Find where the given text appears and provide that cell's center as (X, Y) coordinate. 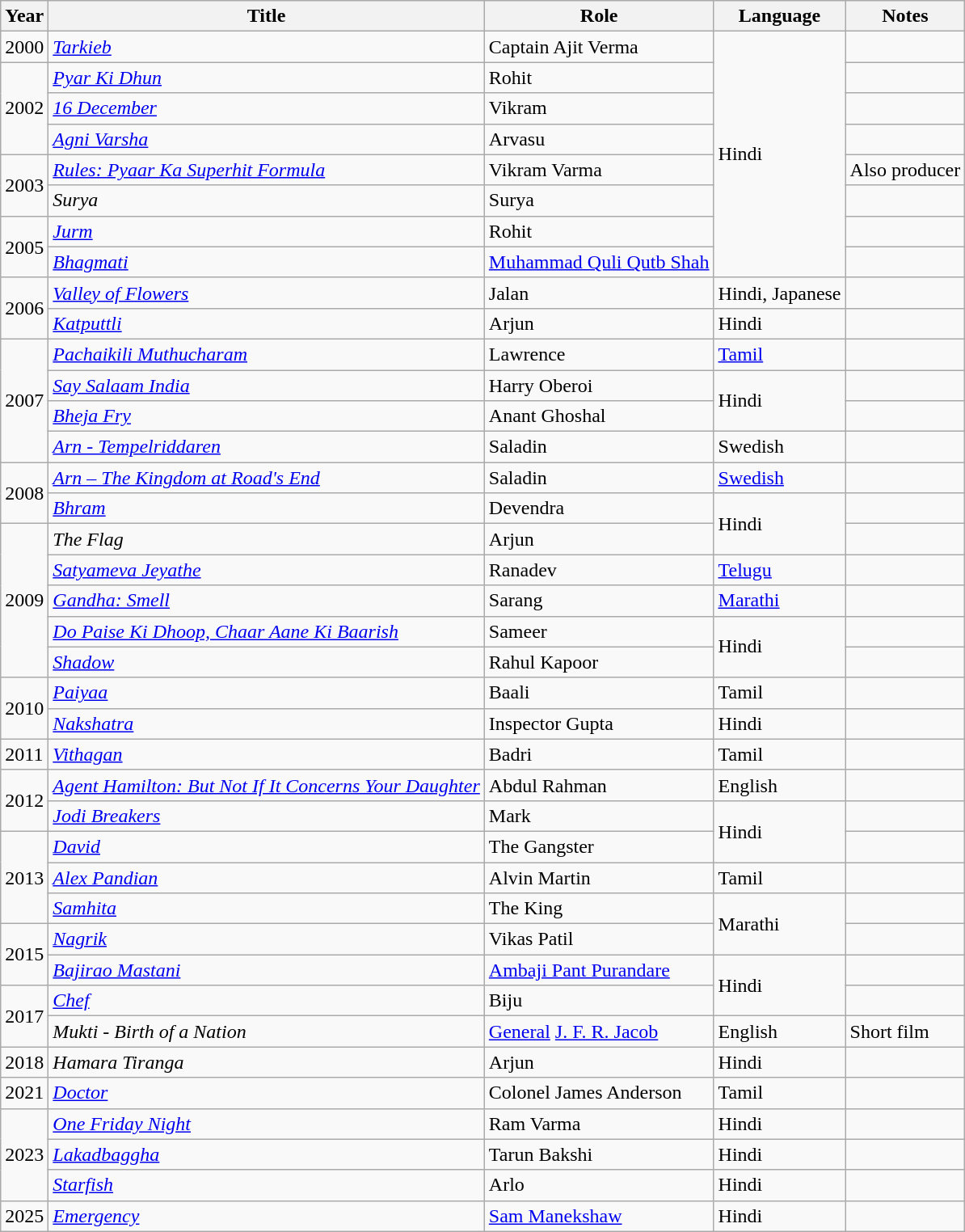
Year (24, 16)
Gandha: Smell (267, 601)
2005 (24, 247)
Sameer (599, 631)
Short film (905, 1032)
Tarkieb (267, 47)
The Gangster (599, 846)
Arn - Tempelriddaren (267, 447)
Jurm (267, 231)
Nagrik (267, 939)
2025 (24, 1216)
Bhagmati (267, 262)
2012 (24, 800)
Lakadbaggha (267, 1154)
2009 (24, 601)
Vithagan (267, 754)
2000 (24, 47)
2011 (24, 754)
2006 (24, 308)
Bhram (267, 508)
Sarang (599, 601)
Arlo (599, 1185)
Starfish (267, 1185)
Jalan (599, 293)
Baali (599, 693)
2003 (24, 185)
Vikram Varma (599, 170)
Abdul Rahman (599, 785)
Colonel James Anderson (599, 1093)
Mukti - Birth of a Nation (267, 1032)
The King (599, 909)
Tarun Bakshi (599, 1154)
Biju (599, 1001)
Telugu (779, 570)
Do Paise Ki Dhoop, Chaar Aane Ki Baarish (267, 631)
2002 (24, 108)
Vikas Patil (599, 939)
Lawrence (599, 354)
Title (267, 16)
Anant Ghoshal (599, 416)
2023 (24, 1154)
Pachaikili Muthucharam (267, 354)
Notes (905, 16)
Ambaji Pant Purandare (599, 970)
Agni Varsha (267, 139)
Sam Manekshaw (599, 1216)
Katputtli (267, 323)
Chef (267, 1001)
Agent Hamilton: But Not If It Concerns Your Daughter (267, 785)
Captain Ajit Verma (599, 47)
2021 (24, 1093)
Bheja Fry (267, 416)
Paiyaa (267, 693)
David (267, 846)
General J. F. R. Jacob (599, 1032)
16 December (267, 108)
Jodi Breakers (267, 816)
Ram Varma (599, 1124)
One Friday Night (267, 1124)
Nakshatra (267, 724)
Rahul Kapoor (599, 662)
Harry Oberoi (599, 386)
Rules: Pyaar Ka Superhit Formula (267, 170)
Mark (599, 816)
Devendra (599, 508)
Vikram (599, 108)
Role (599, 16)
Badri (599, 754)
Ranadev (599, 570)
2007 (24, 400)
Hamara Tiranga (267, 1062)
Arvasu (599, 139)
Alvin Martin (599, 877)
Shadow (267, 662)
Alex Pandian (267, 877)
2008 (24, 493)
Emergency (267, 1216)
Language (779, 16)
Bajirao Mastani (267, 970)
2015 (24, 955)
Satyameva Jeyathe (267, 570)
Muhammad Quli Qutb Shah (599, 262)
2010 (24, 708)
Arn – The Kingdom at Road's End (267, 478)
Samhita (267, 909)
Pyar Ki Dhun (267, 78)
Hindi, Japanese (779, 293)
2017 (24, 1016)
2018 (24, 1062)
Doctor (267, 1093)
Say Salaam India (267, 386)
Valley of Flowers (267, 293)
The Flag (267, 539)
2013 (24, 877)
Inspector Gupta (599, 724)
Also producer (905, 170)
